Output the [x, y] coordinate of the center of the cell containing the given text.  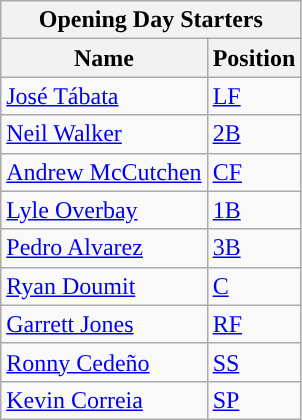
3B [254, 248]
Name [104, 58]
Ryan Doumit [104, 286]
SP [254, 400]
Kevin Correia [104, 400]
RF [254, 324]
Garrett Jones [104, 324]
Neil Walker [104, 134]
José Tábata [104, 96]
SS [254, 362]
Lyle Overbay [104, 210]
C [254, 286]
Pedro Alvarez [104, 248]
Position [254, 58]
Andrew McCutchen [104, 172]
LF [254, 96]
Ronny Cedeño [104, 362]
1B [254, 210]
2B [254, 134]
CF [254, 172]
Opening Day Starters [151, 20]
